Return the [x, y] coordinate for the center point of the cell that contains the specified text.  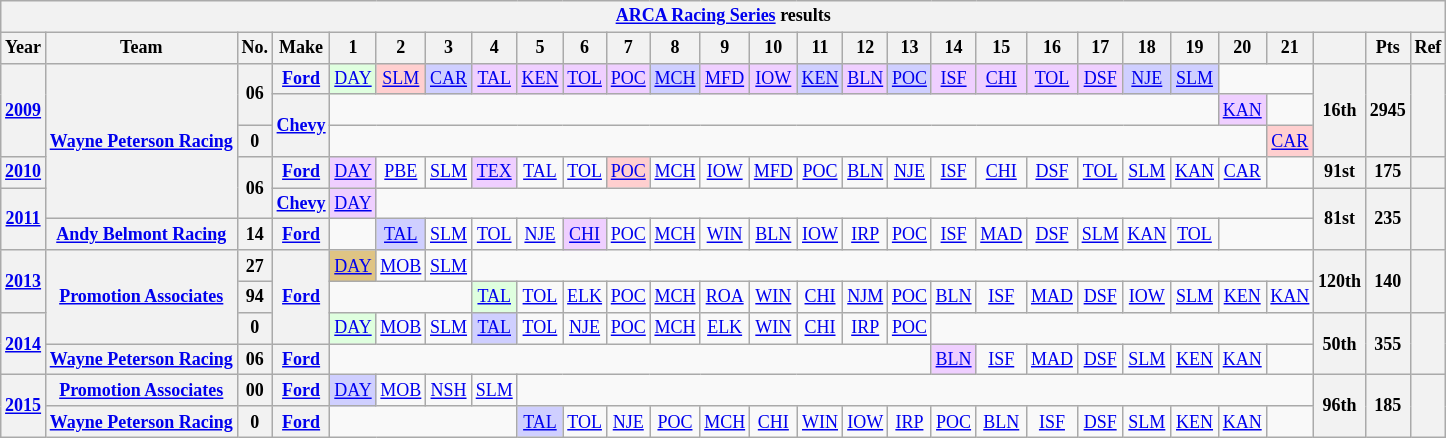
17 [1100, 48]
11 [820, 48]
3 [449, 48]
5 [540, 48]
Ref [1428, 48]
12 [866, 48]
81st [1340, 219]
Team [141, 48]
18 [1147, 48]
2 [401, 48]
27 [254, 266]
1 [353, 48]
120th [1340, 281]
PBE [401, 172]
50th [1340, 343]
16 [1052, 48]
185 [1388, 406]
2009 [24, 110]
140 [1388, 281]
9 [725, 48]
2010 [24, 172]
2945 [1388, 110]
2015 [24, 406]
15 [1002, 48]
16th [1340, 110]
91st [1340, 172]
Year [24, 48]
ARCA Racing Series results [724, 16]
21 [1290, 48]
Andy Belmont Racing [141, 234]
355 [1388, 343]
Pts [1388, 48]
8 [675, 48]
20 [1242, 48]
235 [1388, 219]
94 [254, 296]
13 [910, 48]
19 [1195, 48]
4 [494, 48]
No. [254, 48]
10 [773, 48]
2013 [24, 281]
6 [585, 48]
NSH [449, 390]
TEX [494, 172]
96th [1340, 406]
175 [1388, 172]
ROA [725, 296]
2011 [24, 219]
Make [301, 48]
2014 [24, 343]
7 [628, 48]
NJM [866, 296]
00 [254, 390]
